Find where the given text appears and provide that cell's center as (X, Y) coordinate. 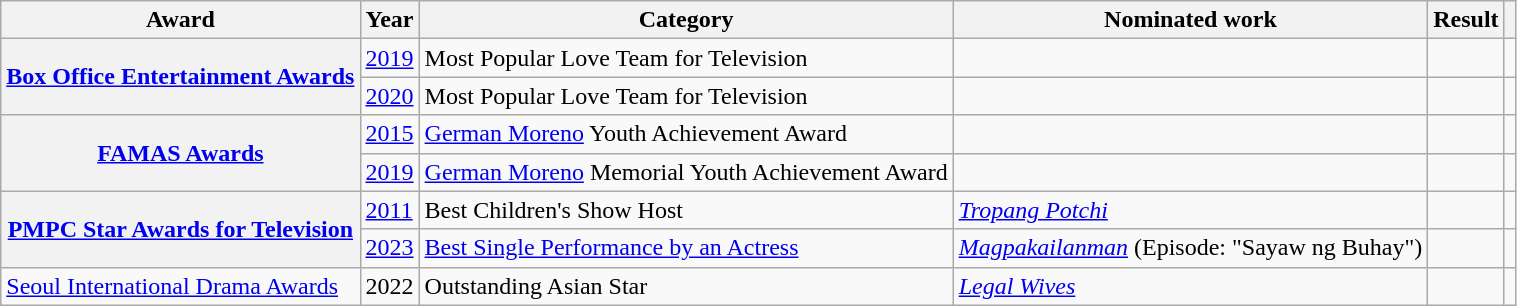
2023 (390, 248)
2020 (390, 96)
FAMAS Awards (180, 153)
German Moreno Youth Achievement Award (686, 134)
Legal Wives (1190, 286)
Seoul International Drama Awards (180, 286)
German Moreno Memorial Youth Achievement Award (686, 172)
PMPC Star Awards for Television (180, 229)
Best Children's Show Host (686, 210)
Tropang Potchi (1190, 210)
2011 (390, 210)
2015 (390, 134)
2022 (390, 286)
Best Single Performance by an Actress (686, 248)
Award (180, 20)
Box Office Entertainment Awards (180, 77)
Magpakailanman (Episode: "Sayaw ng Buhay") (1190, 248)
Result (1466, 20)
Category (686, 20)
Outstanding Asian Star (686, 286)
Nominated work (1190, 20)
Year (390, 20)
